Search for the cell housing the specified text and yield its [X, Y] center coordinate. 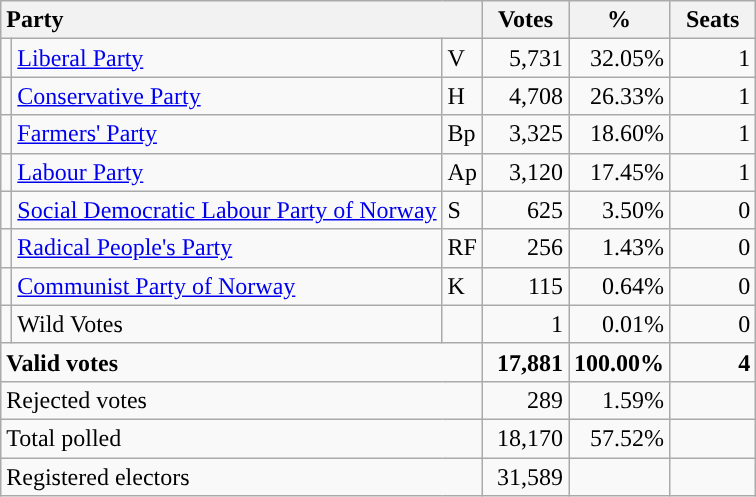
% [620, 20]
32.05% [620, 58]
Social Democratic Labour Party of Norway [227, 210]
Seats [713, 20]
3,325 [526, 134]
18,170 [526, 438]
0.64% [620, 286]
Party [242, 20]
1.59% [620, 400]
26.33% [620, 96]
Labour Party [227, 172]
K [462, 286]
4,708 [526, 96]
625 [526, 210]
Farmers' Party [227, 134]
31,589 [526, 477]
Total polled [242, 438]
V [462, 58]
Registered electors [242, 477]
256 [526, 248]
100.00% [620, 362]
Wild Votes [227, 324]
Bp [462, 134]
Votes [526, 20]
3.50% [620, 210]
H [462, 96]
Communist Party of Norway [227, 286]
18.60% [620, 134]
5,731 [526, 58]
3,120 [526, 172]
Conservative Party [227, 96]
Liberal Party [227, 58]
17.45% [620, 172]
1.43% [620, 248]
Rejected votes [242, 400]
RF [462, 248]
Radical People's Party [227, 248]
0.01% [620, 324]
S [462, 210]
17,881 [526, 362]
4 [713, 362]
115 [526, 286]
Ap [462, 172]
Valid votes [242, 362]
289 [526, 400]
57.52% [620, 438]
